From the cell containing the given text, extract its center point as [x, y] coordinate. 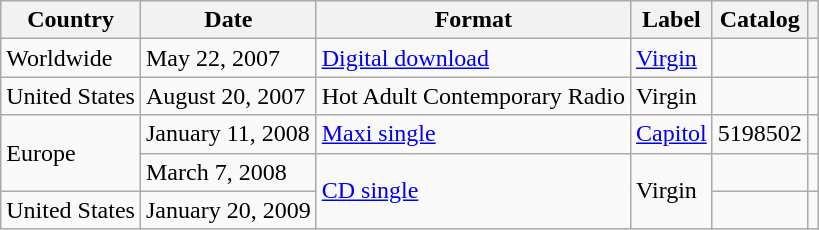
Digital download [473, 58]
Format [473, 20]
5198502 [760, 134]
Catalog [760, 20]
Country [71, 20]
Maxi single [473, 134]
Label [672, 20]
January 20, 2009 [228, 210]
May 22, 2007 [228, 58]
Capitol [672, 134]
March 7, 2008 [228, 172]
Hot Adult Contemporary Radio [473, 96]
August 20, 2007 [228, 96]
Worldwide [71, 58]
Europe [71, 153]
Date [228, 20]
CD single [473, 191]
January 11, 2008 [228, 134]
